Detect which cell encompasses the target text, then output its (X, Y) center coordinate. 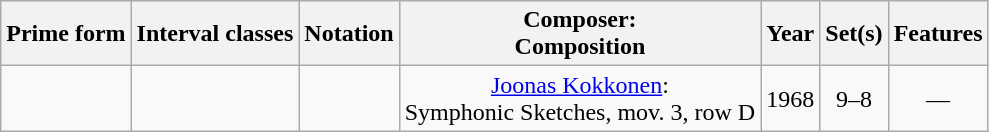
Set(s) (854, 34)
— (938, 98)
Joonas Kokkonen:Symphonic Sketches, mov. 3, row D (580, 98)
Notation (349, 34)
Composer:Composition (580, 34)
Features (938, 34)
Year (790, 34)
9–8 (854, 98)
Prime form (66, 34)
Interval classes (215, 34)
1968 (790, 98)
